Provide the [x, y] coordinate of the cell's center where the given text is located.  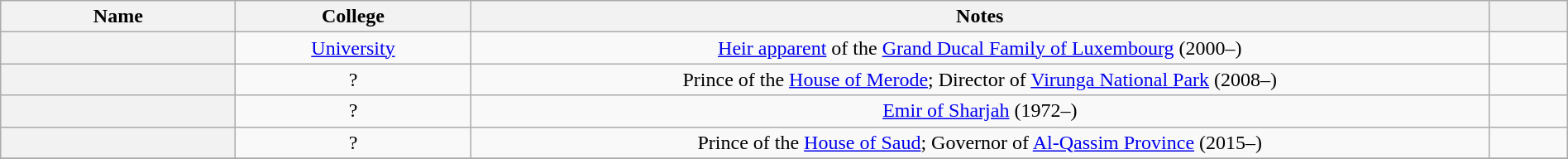
Prince of the House of Saud; Governor of Al-Qassim Province (2015–) [979, 142]
Notes [979, 17]
College [353, 17]
Heir apparent of the Grand Ducal Family of Luxembourg (2000–) [979, 48]
University [353, 48]
Prince of the House of Merode; Director of Virunga National Park (2008–) [979, 79]
Name [118, 17]
Emir of Sharjah (1972–) [979, 111]
